Provide the (X, Y) coordinate of the cell's center where the given text is located.  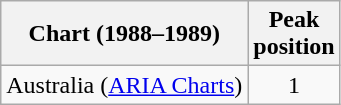
1 (294, 85)
Peakposition (294, 34)
Chart (1988–1989) (124, 34)
Australia (ARIA Charts) (124, 85)
